Provide the [X, Y] coordinate of the cell's center where the given text is located.  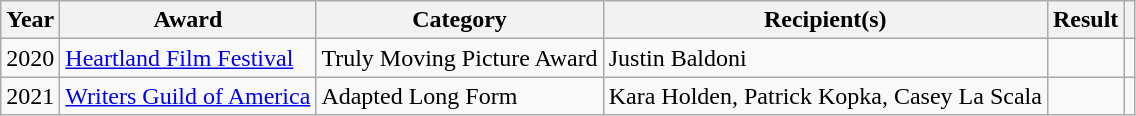
Award [188, 20]
Year [30, 20]
2020 [30, 58]
Heartland Film Festival [188, 58]
Writers Guild of America [188, 96]
Recipient(s) [825, 20]
Kara Holden, Patrick Kopka, Casey La Scala [825, 96]
Result [1085, 20]
Adapted Long Form [460, 96]
2021 [30, 96]
Category [460, 20]
Justin Baldoni [825, 58]
Truly Moving Picture Award [460, 58]
